Locate the cell with the specified text and output its [x, y] center coordinate. 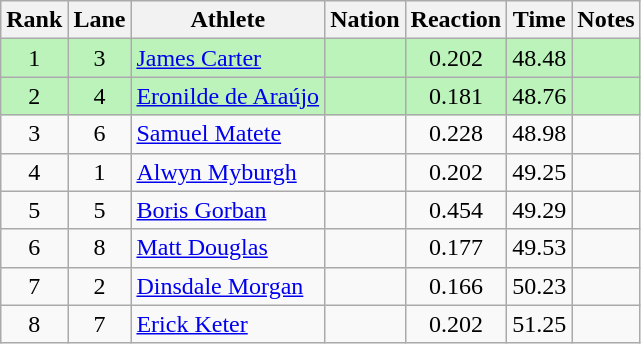
Lane [100, 20]
Matt Douglas [228, 248]
Samuel Matete [228, 134]
0.454 [456, 210]
Rank [34, 20]
Boris Gorban [228, 210]
0.181 [456, 96]
51.25 [540, 324]
Time [540, 20]
50.23 [540, 286]
0.177 [456, 248]
Erick Keter [228, 324]
Athlete [228, 20]
48.48 [540, 58]
Notes [606, 20]
Alwyn Myburgh [228, 172]
Dinsdale Morgan [228, 286]
48.98 [540, 134]
0.228 [456, 134]
James Carter [228, 58]
Eronilde de Araújo [228, 96]
Nation [365, 20]
Reaction [456, 20]
0.166 [456, 286]
49.53 [540, 248]
49.29 [540, 210]
48.76 [540, 96]
49.25 [540, 172]
